Detect which cell encompasses the target text, then output its [x, y] center coordinate. 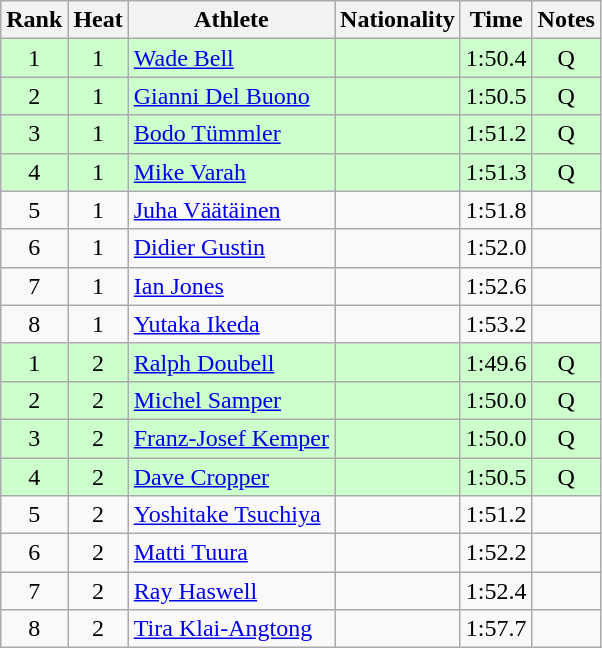
Yutaka Ikeda [231, 324]
Michel Samper [231, 400]
Tira Klai-Angtong [231, 629]
1:57.7 [496, 629]
Bodo Tümmler [231, 134]
1:52.4 [496, 591]
1:49.6 [496, 362]
Mike Varah [231, 172]
Franz-Josef Kemper [231, 438]
Rank [34, 20]
1:51.8 [496, 210]
Matti Tuura [231, 553]
Wade Bell [231, 58]
Notes [566, 20]
1:52.6 [496, 286]
Athlete [231, 20]
1:52.2 [496, 553]
1:50.4 [496, 58]
Ralph Doubell [231, 362]
Time [496, 20]
Ray Haswell [231, 591]
Nationality [398, 20]
1:51.3 [496, 172]
Ian Jones [231, 286]
Dave Cropper [231, 477]
Didier Gustin [231, 248]
Gianni Del Buono [231, 96]
Heat [98, 20]
1:52.0 [496, 248]
Yoshitake Tsuchiya [231, 515]
1:53.2 [496, 324]
Juha Väätäinen [231, 210]
